Search for the cell housing the specified text and yield its (X, Y) center coordinate. 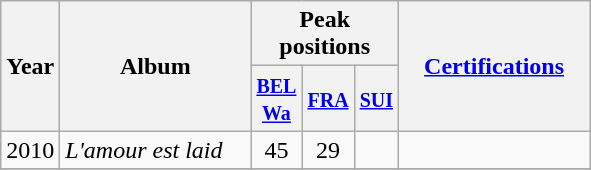
2010 (30, 150)
SUI (376, 98)
BEL Wa (276, 98)
Certifications (494, 66)
45 (276, 150)
29 (328, 150)
FRA (328, 98)
L'amour est laid (156, 150)
Peak positions (325, 34)
Year (30, 66)
Album (156, 66)
